Pinpoint the cell where the given text exists, returning its [X, Y] midpoint coordinate. 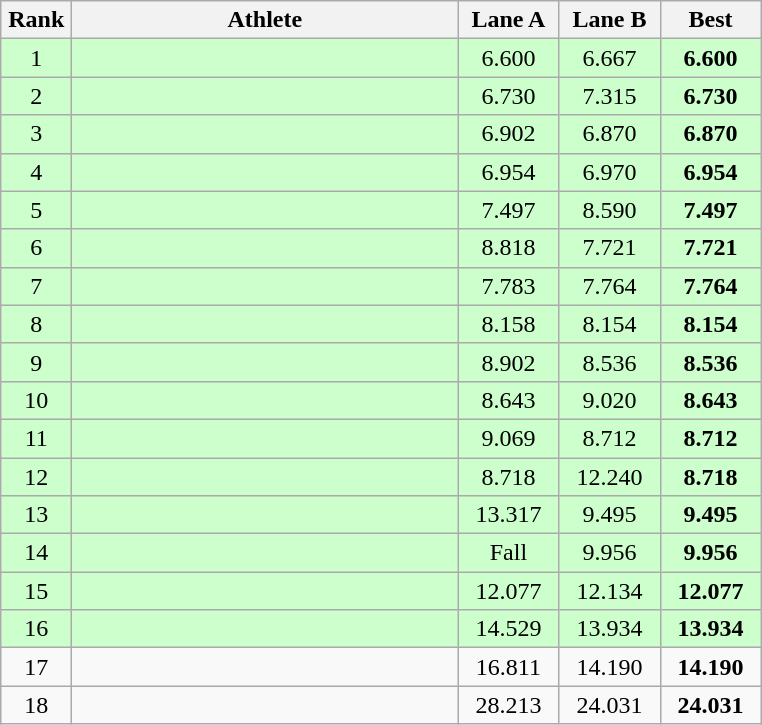
8.158 [508, 324]
11 [36, 438]
Best [710, 20]
13.317 [508, 515]
7.783 [508, 286]
9 [36, 362]
Athlete [265, 20]
12 [36, 477]
12.240 [610, 477]
5 [36, 210]
28.213 [508, 705]
13 [36, 515]
7 [36, 286]
16 [36, 629]
8 [36, 324]
Lane B [610, 20]
6.970 [610, 172]
16.811 [508, 667]
6.902 [508, 134]
6 [36, 248]
8.590 [610, 210]
2 [36, 96]
12.134 [610, 591]
Fall [508, 553]
14 [36, 553]
10 [36, 400]
14.529 [508, 629]
8.818 [508, 248]
4 [36, 172]
9.020 [610, 400]
Lane A [508, 20]
Rank [36, 20]
17 [36, 667]
1 [36, 58]
8.902 [508, 362]
3 [36, 134]
7.315 [610, 96]
18 [36, 705]
6.667 [610, 58]
15 [36, 591]
9.069 [508, 438]
